Output the (x, y) coordinate of the center of the cell containing the given text.  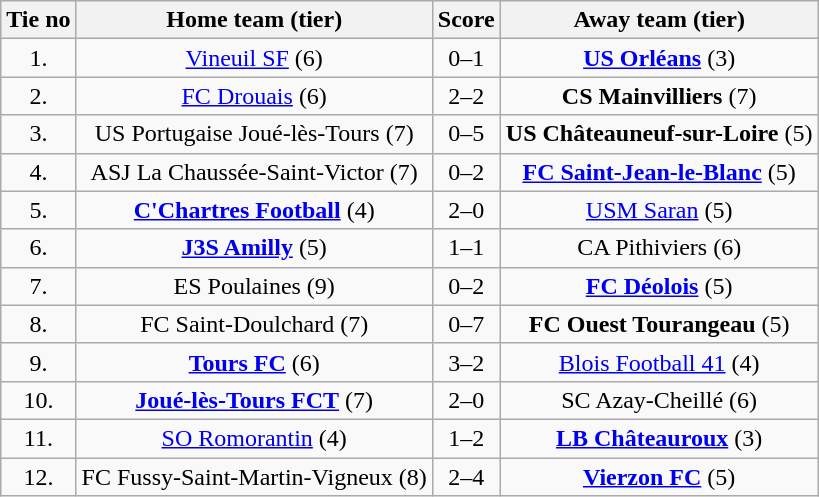
Blois Football 41 (4) (659, 362)
0–1 (466, 58)
2–4 (466, 477)
US Orléans (3) (659, 58)
FC Déolois (5) (659, 286)
SO Romorantin (4) (254, 438)
9. (38, 362)
US Châteauneuf-sur-Loire (5) (659, 134)
3–2 (466, 362)
1. (38, 58)
FC Ouest Tourangeau (5) (659, 324)
Tie no (38, 20)
Home team (tier) (254, 20)
Vineuil SF (6) (254, 58)
J3S Amilly (5) (254, 248)
4. (38, 172)
FC Drouais (6) (254, 96)
2–2 (466, 96)
7. (38, 286)
Score (466, 20)
ASJ La Chaussée-Saint-Victor (7) (254, 172)
1–2 (466, 438)
FC Saint-Jean-le-Blanc (5) (659, 172)
6. (38, 248)
SC Azay-Cheillé (6) (659, 400)
0–7 (466, 324)
Joué-lès-Tours FCT (7) (254, 400)
CS Mainvilliers (7) (659, 96)
12. (38, 477)
Vierzon FC (5) (659, 477)
8. (38, 324)
FC Fussy-Saint-Martin-Vigneux (8) (254, 477)
2. (38, 96)
USM Saran (5) (659, 210)
Away team (tier) (659, 20)
ES Poulaines (9) (254, 286)
C'Chartres Football (4) (254, 210)
3. (38, 134)
0–5 (466, 134)
FC Saint-Doulchard (7) (254, 324)
1–1 (466, 248)
US Portugaise Joué-lès-Tours (7) (254, 134)
11. (38, 438)
LB Châteauroux (3) (659, 438)
Tours FC (6) (254, 362)
10. (38, 400)
5. (38, 210)
CA Pithiviers (6) (659, 248)
